Scan for the cell matching the given text and deliver its (x, y) coordinate at center. 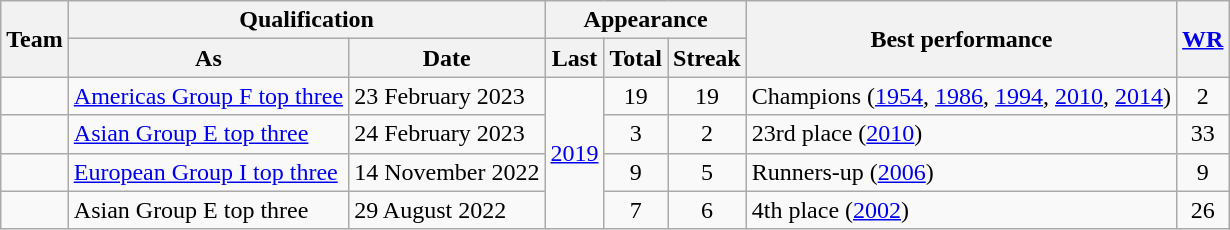
Last (574, 58)
14 November 2022 (447, 172)
7 (636, 210)
Champions (1954, 1986, 1994, 2010, 2014) (961, 96)
Runners-up (2006) (961, 172)
23 February 2023 (447, 96)
24 February 2023 (447, 134)
Date (447, 58)
26 (1203, 210)
2019 (574, 153)
23rd place (2010) (961, 134)
Total (636, 58)
European Group I top three (208, 172)
WR (1203, 39)
3 (636, 134)
Qualification (306, 20)
5 (708, 172)
Team (35, 39)
33 (1203, 134)
Appearance (646, 20)
As (208, 58)
Best performance (961, 39)
29 August 2022 (447, 210)
4th place (2002) (961, 210)
Americas Group F top three (208, 96)
Streak (708, 58)
6 (708, 210)
